Extract the [x, y] coordinate from the center of the cell holding the provided text.  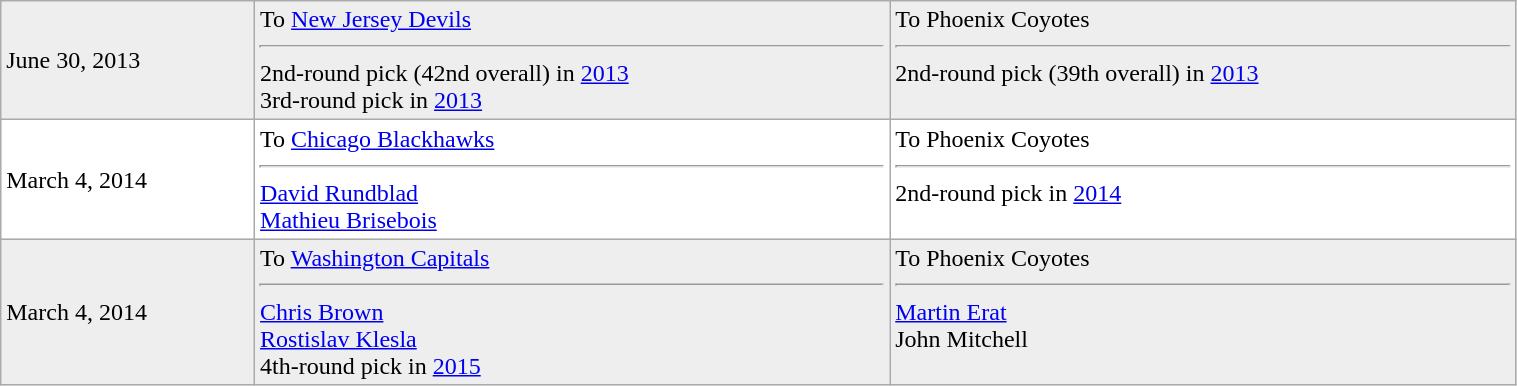
To New Jersey Devils 2nd-round pick (42nd overall) in 20133rd-round pick in 2013 [572, 60]
June 30, 2013 [128, 60]
To Phoenix CoyotesMartin EratJohn Mitchell [1203, 312]
To Phoenix Coyotes 2nd-round pick in 2014 [1203, 180]
To Chicago Blackhawks David RundbladMathieu Brisebois [572, 180]
To Phoenix Coyotes 2nd-round pick (39th overall) in 2013 [1203, 60]
To Washington CapitalsChris BrownRostislav Klesla4th-round pick in 2015 [572, 312]
